Scan for the cell matching the given text and deliver its [x, y] coordinate at center. 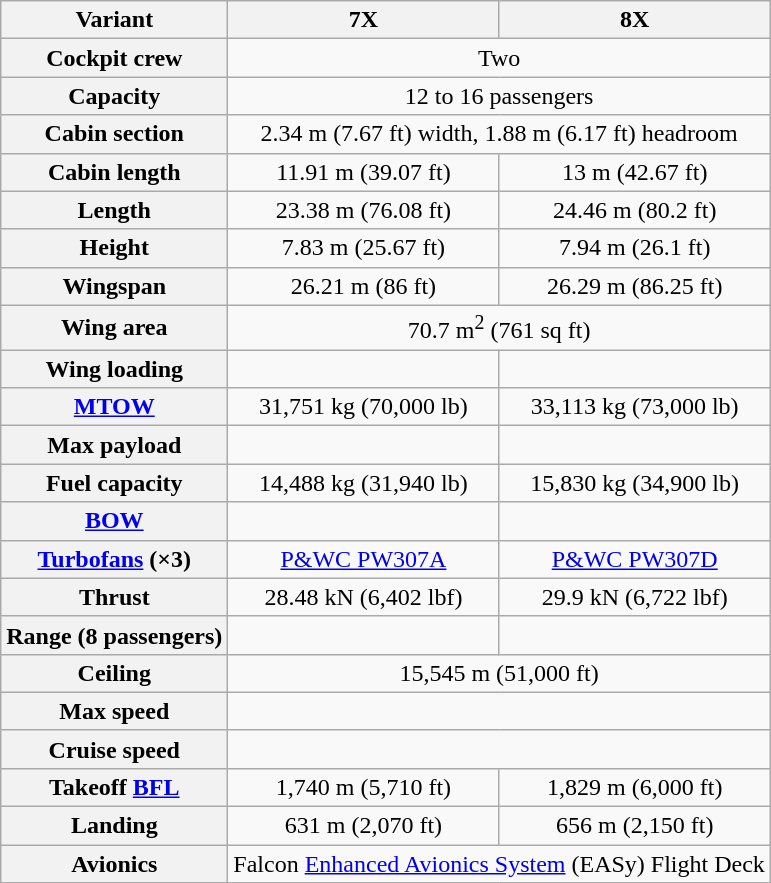
1,740 m (5,710 ft) [364, 787]
13 m (42.67 ft) [634, 172]
31,751 kg (70,000 lb) [364, 407]
Thrust [114, 597]
Cabin length [114, 172]
Cruise speed [114, 749]
Cockpit crew [114, 58]
Two [500, 58]
24.46 m (80.2 ft) [634, 210]
Max payload [114, 445]
23.38 m (76.08 ft) [364, 210]
26.29 m (86.25 ft) [634, 286]
15,830 kg (34,900 lb) [634, 483]
631 m (2,070 ft) [364, 826]
Capacity [114, 96]
7.94 m (26.1 ft) [634, 248]
7X [364, 20]
Max speed [114, 711]
BOW [114, 521]
12 to 16 passengers [500, 96]
MTOW [114, 407]
33,113 kg (73,000 lb) [634, 407]
Landing [114, 826]
Variant [114, 20]
P&WC PW307A [364, 559]
11.91 m (39.07 ft) [364, 172]
Fuel capacity [114, 483]
15,545 m (51,000 ft) [500, 673]
2.34 m (7.67 ft) width, 1.88 m (6.17 ft) headroom [500, 134]
28.48 kN (6,402 lbf) [364, 597]
Wing area [114, 328]
Height [114, 248]
1,829 m (6,000 ft) [634, 787]
7.83 m (25.67 ft) [364, 248]
Range (8 passengers) [114, 635]
P&WC PW307D [634, 559]
Cabin section [114, 134]
Wingspan [114, 286]
Falcon Enhanced Avionics System (EASy) Flight Deck [500, 864]
Turbofans (×3) [114, 559]
70.7 m2 (761 sq ft) [500, 328]
14,488 kg (31,940 lb) [364, 483]
656 m (2,150 ft) [634, 826]
Avionics [114, 864]
Takeoff BFL [114, 787]
Ceiling [114, 673]
Length [114, 210]
29.9 kN (6,722 lbf) [634, 597]
Wing loading [114, 369]
8X [634, 20]
26.21 m (86 ft) [364, 286]
